Capture the cell that displays the provided text and extract its (x, y) central coordinate. 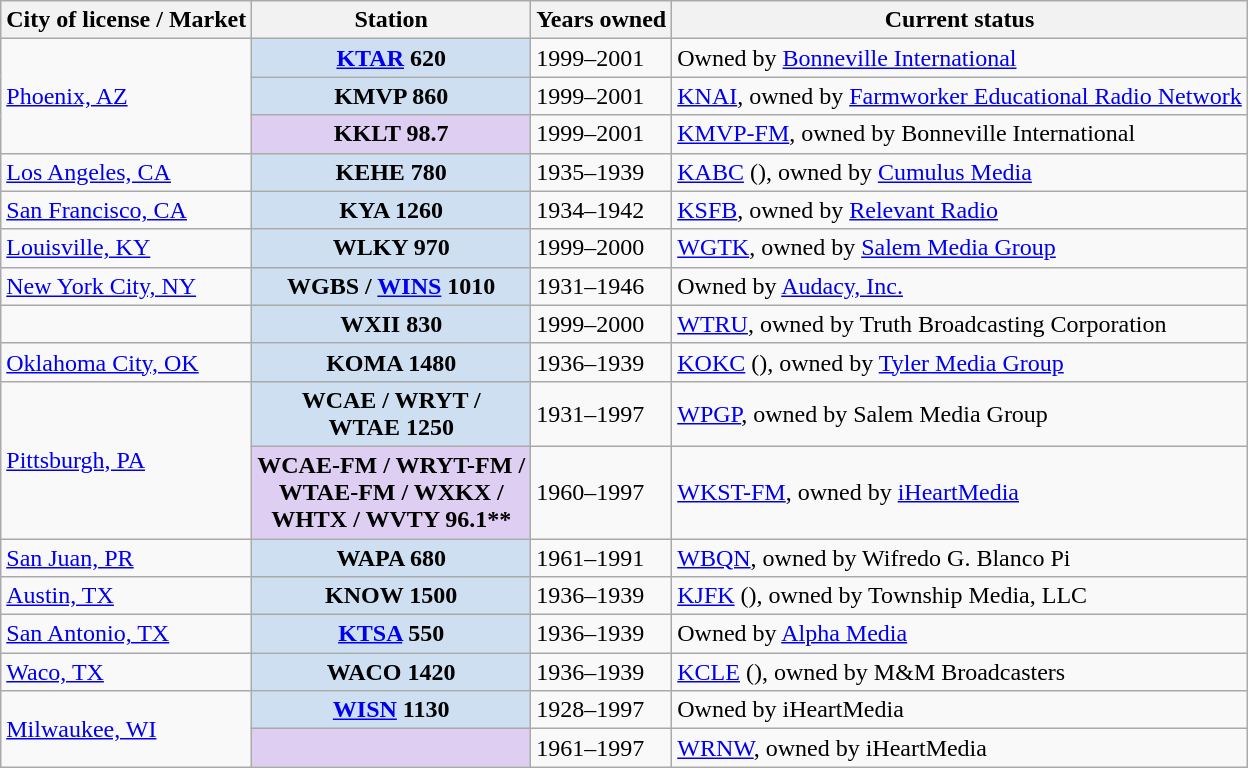
WPGP, owned by Salem Media Group (960, 414)
KOKC (), owned by Tyler Media Group (960, 362)
Los Angeles, CA (126, 172)
WCAE / WRYT /WTAE 1250 (392, 414)
1960–1997 (602, 492)
WTRU, owned by Truth Broadcasting Corporation (960, 324)
1934–1942 (602, 210)
Oklahoma City, OK (126, 362)
KJFK (), owned by Township Media, LLC (960, 596)
Current status (960, 20)
KTSA 550 (392, 634)
Pittsburgh, PA (126, 460)
KYA 1260 (392, 210)
WISN 1130 (392, 710)
KKLT 98.7 (392, 134)
WGBS / WINS 1010 (392, 286)
Waco, TX (126, 672)
KNOW 1500 (392, 596)
KMVP-FM, owned by Bonneville International (960, 134)
KTAR 620 (392, 58)
Phoenix, AZ (126, 96)
WXII 830 (392, 324)
New York City, NY (126, 286)
Louisville, KY (126, 248)
San Francisco, CA (126, 210)
Owned by Alpha Media (960, 634)
WKST-FM, owned by iHeartMedia (960, 492)
San Antonio, TX (126, 634)
KCLE (), owned by M&M Broadcasters (960, 672)
WAPA 680 (392, 557)
KOMA 1480 (392, 362)
1931–1997 (602, 414)
Owned by iHeartMedia (960, 710)
WCAE-FM / WRYT-FM /WTAE-FM / WXKX /WHTX / WVTY 96.1** (392, 492)
WBQN, owned by Wifredo G. Blanco Pi (960, 557)
1928–1997 (602, 710)
1931–1946 (602, 286)
Station (392, 20)
Austin, TX (126, 596)
1935–1939 (602, 172)
KSFB, owned by Relevant Radio (960, 210)
Owned by Bonneville International (960, 58)
WRNW, owned by iHeartMedia (960, 748)
KABC (), owned by Cumulus Media (960, 172)
City of license / Market (126, 20)
Owned by Audacy, Inc. (960, 286)
KNAI, owned by Farmworker Educational Radio Network (960, 96)
WGTK, owned by Salem Media Group (960, 248)
KEHE 780 (392, 172)
Milwaukee, WI (126, 729)
1961–1997 (602, 748)
Years owned (602, 20)
KMVP 860 (392, 96)
San Juan, PR (126, 557)
WLKY 970 (392, 248)
1961–1991 (602, 557)
WACO 1420 (392, 672)
